Detect which cell encompasses the target text, then output its [X, Y] center coordinate. 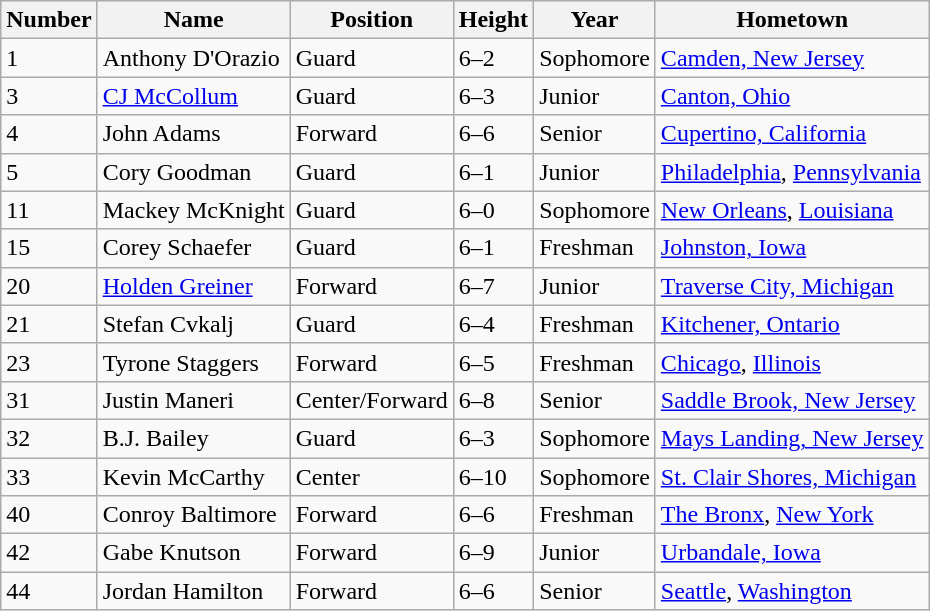
Kitchener, Ontario [792, 324]
Johnston, Iowa [792, 248]
Hometown [792, 20]
Justin Maneri [194, 400]
11 [49, 210]
Height [493, 20]
32 [49, 438]
42 [49, 553]
31 [49, 400]
5 [49, 172]
Center/Forward [372, 400]
Center [372, 477]
Position [372, 20]
Anthony D'Orazio [194, 58]
Seattle, Washington [792, 591]
Chicago, Illinois [792, 362]
Camden, New Jersey [792, 58]
B.J. Bailey [194, 438]
6–7 [493, 286]
21 [49, 324]
Year [595, 20]
Gabe Knutson [194, 553]
New Orleans, Louisiana [792, 210]
Urbandale, Iowa [792, 553]
The Bronx, New York [792, 515]
Traverse City, Michigan [792, 286]
Holden Greiner [194, 286]
Tyrone Staggers [194, 362]
Canton, Ohio [792, 96]
3 [49, 96]
Saddle Brook, New Jersey [792, 400]
Conroy Baltimore [194, 515]
6–4 [493, 324]
Name [194, 20]
6–2 [493, 58]
1 [49, 58]
Philadelphia, Pennsylvania [792, 172]
20 [49, 286]
CJ McCollum [194, 96]
40 [49, 515]
Stefan Cvkalj [194, 324]
33 [49, 477]
Mays Landing, New Jersey [792, 438]
6–0 [493, 210]
4 [49, 134]
6–10 [493, 477]
15 [49, 248]
44 [49, 591]
St. Clair Shores, Michigan [792, 477]
Corey Schaefer [194, 248]
23 [49, 362]
6–9 [493, 553]
Kevin McCarthy [194, 477]
Cory Goodman [194, 172]
6–5 [493, 362]
Jordan Hamilton [194, 591]
John Adams [194, 134]
Cupertino, California [792, 134]
6–8 [493, 400]
Mackey McKnight [194, 210]
Number [49, 20]
